Pinpoint the cell where the given text exists, returning its [X, Y] midpoint coordinate. 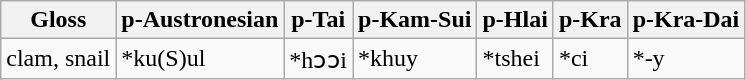
Gloss [58, 20]
*khuy [415, 59]
*hɔɔi [318, 59]
*ci [590, 59]
p-Kam-Sui [415, 20]
*-y [686, 59]
p-Hlai [515, 20]
p-Austronesian [200, 20]
*tshei [515, 59]
clam, snail [58, 59]
*ku(S)ul [200, 59]
p-Kra [590, 20]
p-Kra-Dai [686, 20]
p-Tai [318, 20]
